Determine the (X, Y) coordinate at the center of the cell enclosing the given text.  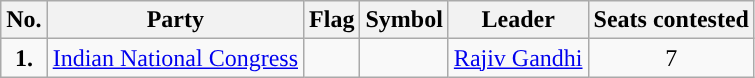
Symbol (404, 20)
Seats contested (671, 20)
Indian National Congress (175, 58)
Flag (332, 20)
Party (175, 20)
Leader (518, 20)
No. (24, 20)
1. (24, 58)
7 (671, 58)
Rajiv Gandhi (518, 58)
